Pinpoint the cell where the given text exists, returning its (x, y) midpoint coordinate. 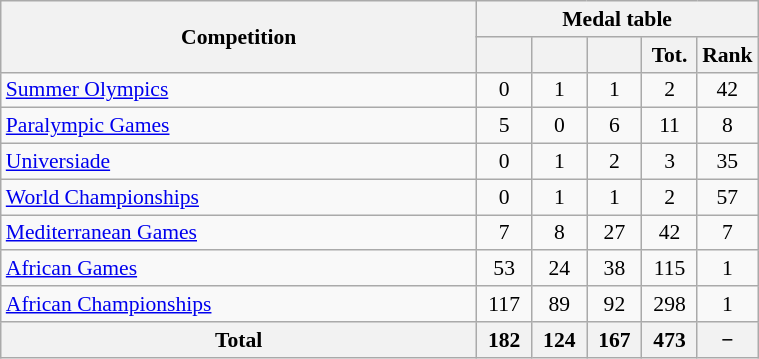
Summer Olympics (239, 90)
117 (504, 304)
Universiade (239, 162)
38 (614, 269)
African Championships (239, 304)
89 (560, 304)
92 (614, 304)
115 (670, 269)
182 (504, 340)
124 (560, 340)
World Championships (239, 197)
57 (728, 197)
Paralympic Games (239, 126)
27 (614, 233)
Medal table (618, 19)
6 (614, 126)
Tot. (670, 55)
Competition (239, 36)
53 (504, 269)
− (728, 340)
African Games (239, 269)
11 (670, 126)
298 (670, 304)
167 (614, 340)
5 (504, 126)
3 (670, 162)
Total (239, 340)
473 (670, 340)
Rank (728, 55)
35 (728, 162)
24 (560, 269)
Mediterranean Games (239, 233)
